From the cell containing the given text, extract its center point as [X, Y] coordinate. 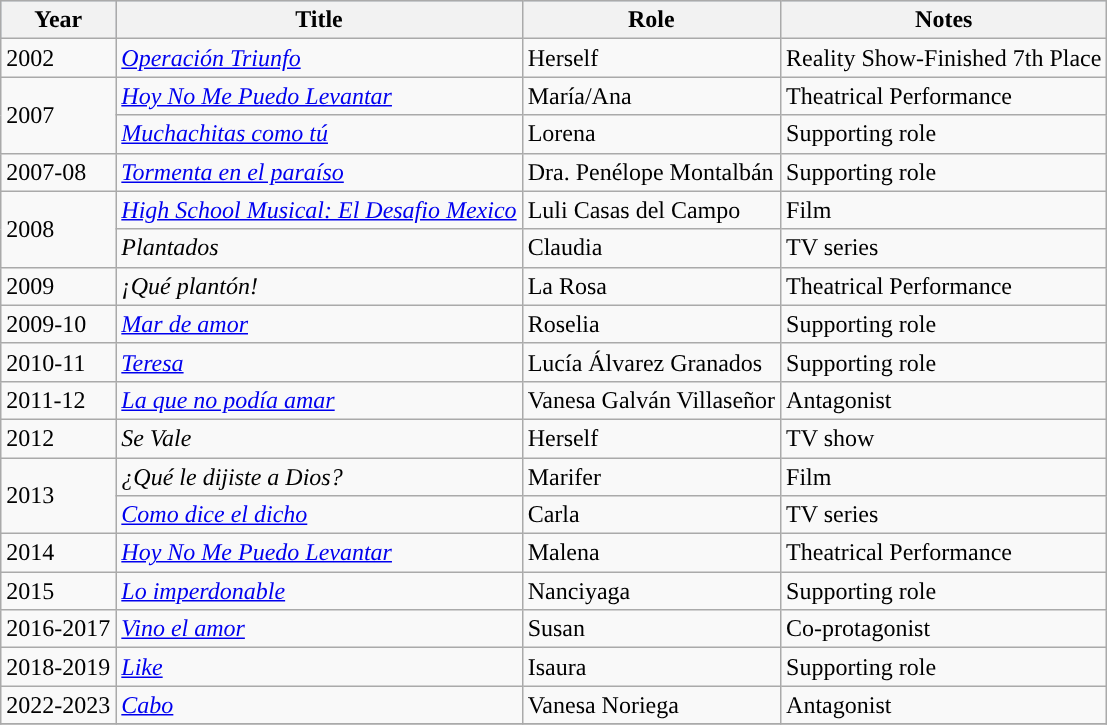
¿Qué le dijiste a Dios? [319, 477]
2013 [58, 496]
Isaura [651, 667]
2015 [58, 591]
2007-08 [58, 172]
2011-12 [58, 400]
La Rosa [651, 286]
2018-2019 [58, 667]
Reality Show-Finished 7th Place [944, 58]
Lo imperdonable [319, 591]
Susan [651, 629]
2008 [58, 229]
Like [319, 667]
Dra. Penélope Montalbán [651, 172]
2009 [58, 286]
Notes [944, 20]
Muchachitas como tú [319, 134]
Co-protagonist [944, 629]
2016-2017 [58, 629]
TV show [944, 438]
Cabo [319, 705]
Nanciyaga [651, 591]
Vanesa Noriega [651, 705]
2007 [58, 115]
Roselia [651, 324]
Lucía Álvarez Granados [651, 362]
¡Qué plantón! [319, 286]
Year [58, 20]
Vanesa Galván Villaseñor [651, 400]
Como dice el dicho [319, 515]
Malena [651, 553]
2022-2023 [58, 705]
Title [319, 20]
Se Vale [319, 438]
Operación Triunfo [319, 58]
Luli Casas del Campo [651, 210]
Plantados [319, 248]
High School Musical: El Desafio Mexico [319, 210]
2002 [58, 58]
2010-11 [58, 362]
Vino el amor [319, 629]
2014 [58, 553]
Claudia [651, 248]
2009-10 [58, 324]
Mar de amor [319, 324]
Teresa [319, 362]
La que no podía amar [319, 400]
María/Ana [651, 96]
Marifer [651, 477]
2012 [58, 438]
Tormenta en el paraíso [319, 172]
Lorena [651, 134]
Role [651, 20]
Carla [651, 515]
